Provide the [X, Y] coordinate of the cell's center where the given text is located.  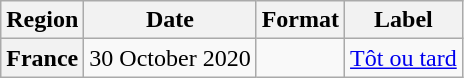
30 October 2020 [170, 58]
Region [42, 20]
Label [404, 20]
France [42, 58]
Date [170, 20]
Format [300, 20]
Tôt ou tard [404, 58]
